Locate the cell with the specified text and output its [X, Y] center coordinate. 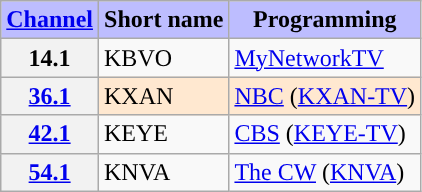
The CW (KNVA) [325, 172]
Channel [50, 20]
14.1 [50, 58]
KXAN [164, 96]
KEYE [164, 134]
54.1 [50, 172]
Short name [164, 20]
NBC (KXAN-TV) [325, 96]
42.1 [50, 134]
CBS (KEYE-TV) [325, 134]
MyNetworkTV [325, 58]
36.1 [50, 96]
Programming [325, 20]
KBVO [164, 58]
KNVA [164, 172]
